Find where the given text appears and provide that cell's center as [x, y] coordinate. 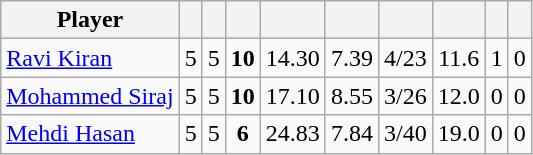
7.39 [352, 58]
6 [242, 134]
14.30 [292, 58]
1 [496, 58]
Mehdi Hasan [90, 134]
11.6 [458, 58]
Mohammed Siraj [90, 96]
Ravi Kiran [90, 58]
8.55 [352, 96]
Player [90, 20]
19.0 [458, 134]
7.84 [352, 134]
4/23 [405, 58]
12.0 [458, 96]
17.10 [292, 96]
3/40 [405, 134]
24.83 [292, 134]
3/26 [405, 96]
